From the cell containing the given text, extract its center point as [x, y] coordinate. 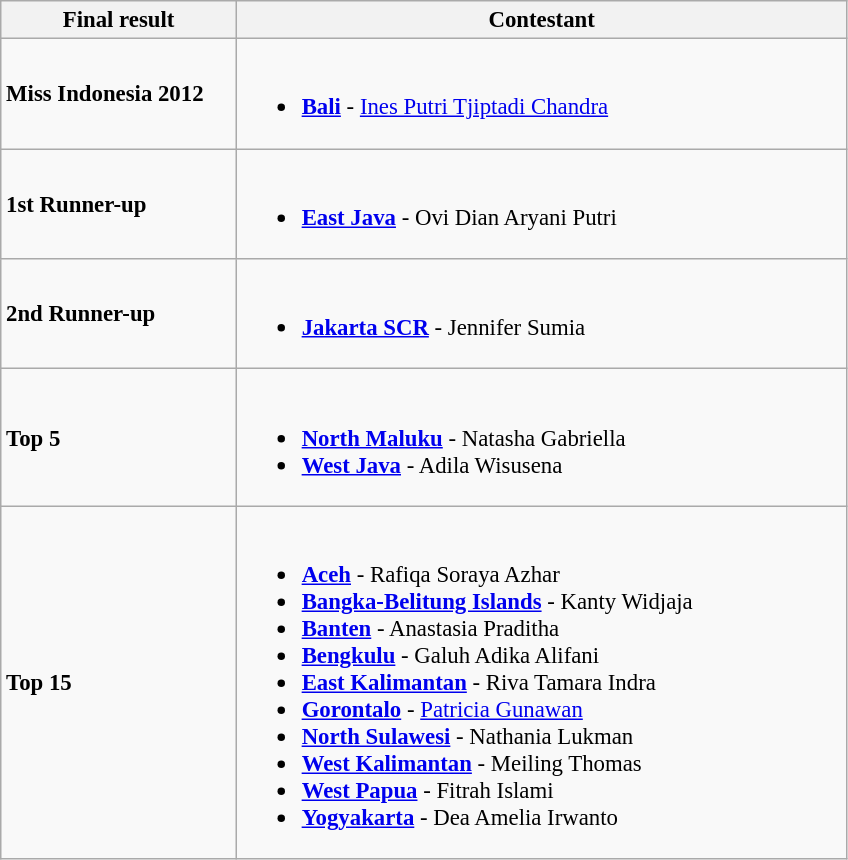
Bali - Ines Putri Tjiptadi Chandra [542, 94]
2nd Runner-up [119, 314]
Top 15 [119, 682]
East Java - Ovi Dian Aryani Putri [542, 204]
North Maluku - Natasha Gabriella West Java - Adila Wisusena [542, 438]
Jakarta SCR - Jennifer Sumia [542, 314]
Top 5 [119, 438]
Contestant [542, 20]
Final result [119, 20]
1st Runner-up [119, 204]
Miss Indonesia 2012 [119, 94]
